Locate the cell with the specified text and output its [x, y] center coordinate. 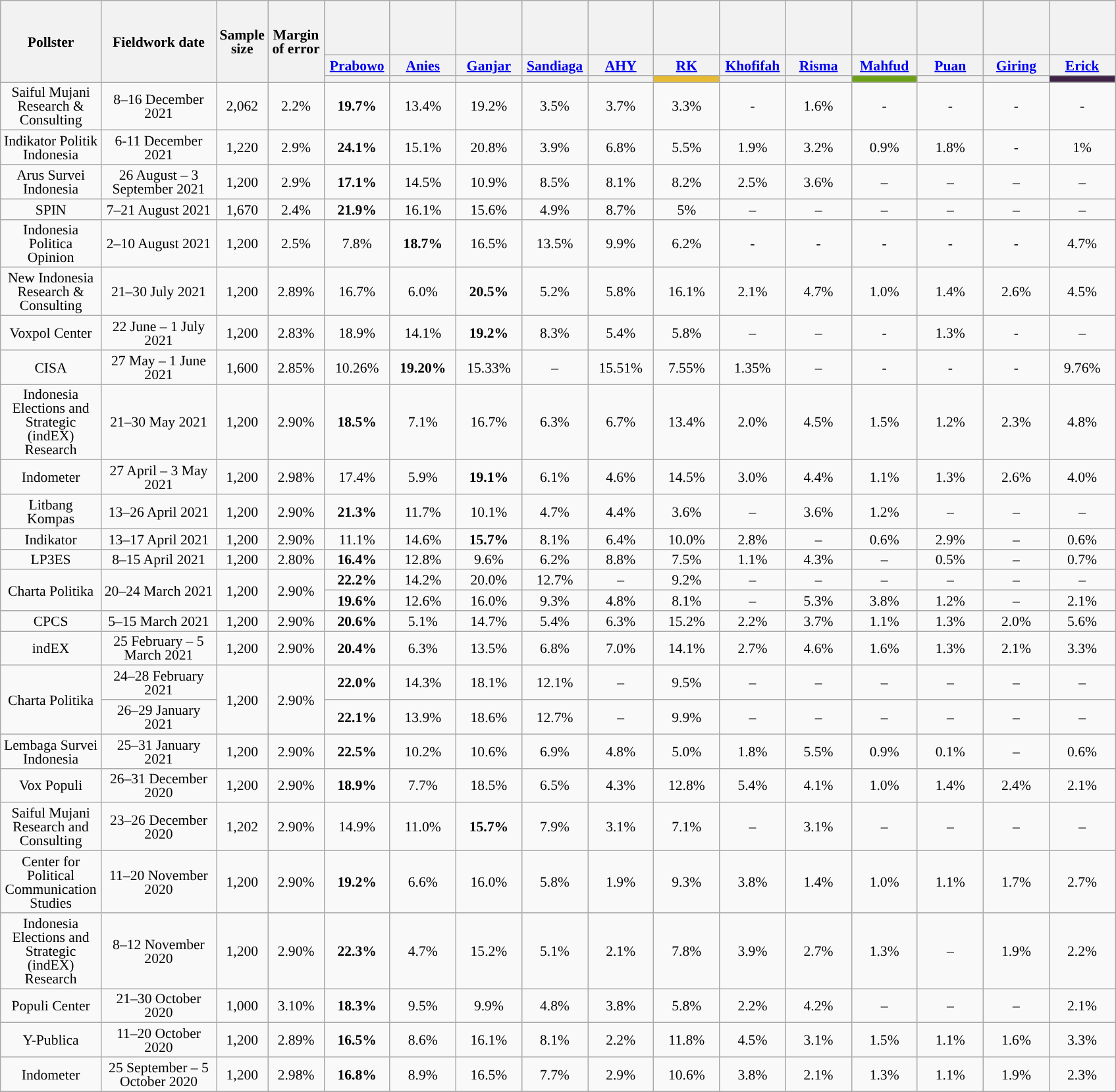
Populi Center [51, 1006]
7.55% [687, 367]
Mahfud [884, 66]
15.6% [489, 209]
8.9% [423, 1074]
15.1% [423, 147]
3.5% [554, 107]
5.3% [818, 600]
1.7% [1016, 882]
25 September – 5 October 2020 [158, 1074]
21–30 October 2020 [158, 1006]
22.2% [357, 581]
10.9% [489, 182]
indEX [51, 648]
8.6% [423, 1040]
Margin of error [296, 41]
Anies [423, 66]
6.0% [423, 292]
16.4% [357, 559]
3.0% [753, 477]
12.1% [554, 683]
14.9% [357, 827]
22.1% [357, 717]
Sample size [242, 41]
22 June – 1 July 2021 [158, 333]
Vox Populi [51, 785]
6.7% [621, 423]
26–31 December 2020 [158, 785]
14.2% [423, 581]
17.4% [357, 477]
21–30 May 2021 [158, 423]
LP3ES [51, 559]
1,202 [242, 827]
3.2% [818, 147]
2–10 August 2021 [158, 244]
Arus Survei Indonesia [51, 182]
27 May – 1 June 2021 [158, 367]
0.7% [1082, 559]
Center for Political Communication Studies [51, 882]
11.0% [423, 827]
6.9% [554, 751]
26 August – 3 September 2021 [158, 182]
20.6% [357, 621]
CPCS [51, 621]
Khofifah [753, 66]
RK [687, 66]
Indikator Politik Indonesia [51, 147]
11.1% [357, 538]
4.9% [554, 209]
12.6% [423, 600]
1.35% [753, 367]
21.9% [357, 209]
20–24 March 2021 [158, 590]
11–20 October 2020 [158, 1040]
6.5% [554, 785]
7.0% [621, 648]
14.6% [423, 538]
Risma [818, 66]
5.2% [554, 292]
9.6% [489, 559]
22.5% [357, 751]
4.1% [818, 785]
8.8% [621, 559]
1,670 [242, 209]
6-11 December 2021 [158, 147]
Voxpol Center [51, 333]
11–20 November 2020 [158, 882]
5.9% [423, 477]
19.6% [357, 600]
2.83% [296, 333]
Giring [1016, 66]
2,062 [242, 107]
13.9% [423, 717]
7.9% [554, 827]
9.2% [687, 581]
17.1% [357, 182]
15.51% [621, 367]
CISA [51, 367]
1,220 [242, 147]
23–26 December 2020 [158, 827]
14.7% [489, 621]
22.3% [357, 950]
Fieldwork date [158, 41]
8.2% [687, 182]
New IndonesiaResearch & Consulting [51, 292]
6.4% [621, 538]
10.26% [357, 367]
4.0% [1082, 477]
18.3% [357, 1006]
20.0% [489, 581]
27 April – 3 May 2021 [158, 477]
19.20% [423, 367]
8–16 December 2021 [158, 107]
10.1% [489, 511]
1,000 [242, 1006]
9.76% [1082, 367]
SPIN [51, 209]
13–17 April 2021 [158, 538]
19.1% [489, 477]
Erick [1082, 66]
20.4% [357, 648]
7.5% [687, 559]
AHY [621, 66]
0.5% [950, 559]
Saiful Mujani Research and Consulting [51, 827]
25 February – 5 March 2021 [158, 648]
Puan [950, 66]
2.8% [753, 538]
Prabowo [357, 66]
5–15 March 2021 [158, 621]
24.1% [357, 147]
5% [687, 209]
8–12 November 2020 [158, 950]
7–21 August 2021 [158, 209]
24–28 February 2021 [158, 683]
5.0% [687, 751]
Indikator [51, 538]
0.1% [950, 751]
10.2% [423, 751]
11.7% [423, 511]
25–31 January 2021 [158, 751]
Ganjar [489, 66]
6.1% [554, 477]
21.3% [357, 511]
18.6% [489, 717]
3.10% [296, 1006]
19.7% [357, 107]
11.8% [687, 1040]
22.0% [357, 683]
10.0% [687, 538]
Saiful Mujani Research & Consulting [51, 107]
Sandiaga [554, 66]
8–15 April 2021 [158, 559]
20.8% [489, 147]
Litbang Kompas [51, 511]
8.7% [621, 209]
Pollster [51, 41]
Lembaga Survei Indonesia [51, 751]
16.8% [357, 1074]
21–30 July 2021 [158, 292]
15.33% [489, 367]
Indonesia PoliticaOpinion [51, 244]
1,600 [242, 367]
8.3% [554, 333]
26–29 January 2021 [158, 717]
4.2% [818, 1006]
20.5% [489, 292]
18.1% [489, 683]
Y-Publica [51, 1040]
2.80% [296, 559]
6.6% [423, 882]
1% [1082, 147]
14.3% [423, 683]
2.85% [296, 367]
8.5% [554, 182]
18.7% [423, 244]
5.6% [1082, 621]
13–26 April 2021 [158, 511]
